Locate the cell with the specified text and output its (X, Y) center coordinate. 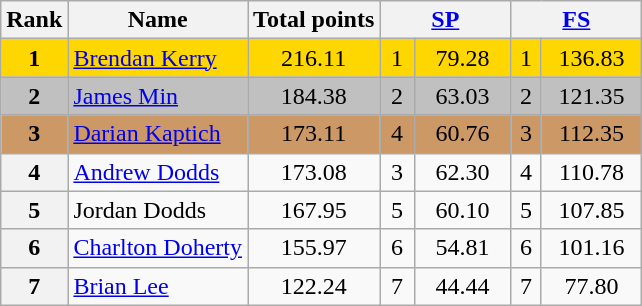
Darian Kaptich (158, 134)
77.80 (592, 286)
173.11 (314, 134)
101.16 (592, 248)
Brian Lee (158, 286)
FS (576, 20)
63.03 (462, 96)
James Min (158, 96)
112.35 (592, 134)
Andrew Dodds (158, 172)
110.78 (592, 172)
121.35 (592, 96)
Brendan Kerry (158, 58)
79.28 (462, 58)
62.30 (462, 172)
Name (158, 20)
SP (446, 20)
Jordan Dodds (158, 210)
60.10 (462, 210)
Total points (314, 20)
122.24 (314, 286)
167.95 (314, 210)
Charlton Doherty (158, 248)
44.44 (462, 286)
60.76 (462, 134)
136.83 (592, 58)
216.11 (314, 58)
54.81 (462, 248)
Rank (34, 20)
155.97 (314, 248)
184.38 (314, 96)
107.85 (592, 210)
173.08 (314, 172)
